Capture the cell that displays the provided text and extract its (X, Y) central coordinate. 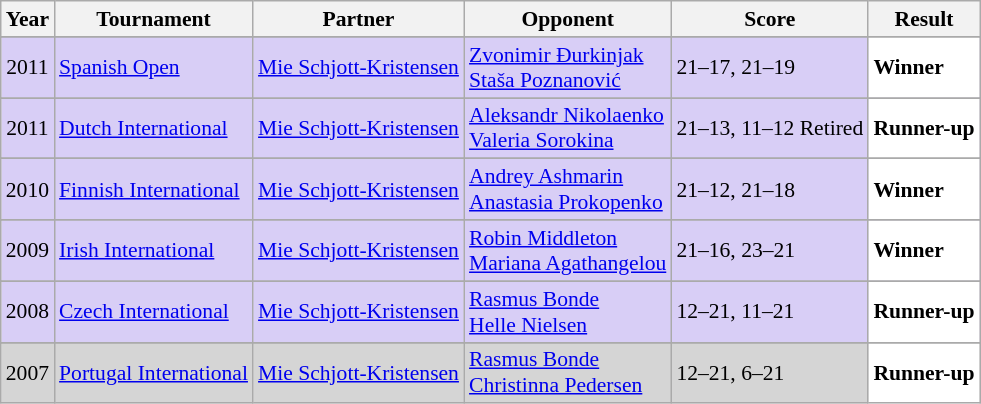
Result (924, 19)
Dutch International (154, 128)
2010 (28, 190)
Irish International (154, 250)
2009 (28, 250)
Year (28, 19)
Finnish International (154, 190)
21–16, 23–21 (770, 250)
2007 (28, 372)
Robin Middleton Mariana Agathangelou (568, 250)
Portugal International (154, 372)
Zvonimir Đurkinjak Staša Poznanović (568, 68)
Tournament (154, 19)
Spanish Open (154, 68)
Score (770, 19)
21–13, 11–12 Retired (770, 128)
21–17, 21–19 (770, 68)
2008 (28, 312)
Partner (358, 19)
Rasmus Bonde Helle Nielsen (568, 312)
Opponent (568, 19)
Aleksandr Nikolaenko Valeria Sorokina (568, 128)
12–21, 6–21 (770, 372)
Czech International (154, 312)
Rasmus Bonde Christinna Pedersen (568, 372)
21–12, 21–18 (770, 190)
Andrey Ashmarin Anastasia Prokopenko (568, 190)
12–21, 11–21 (770, 312)
